Scan for the cell matching the given text and deliver its [x, y] coordinate at center. 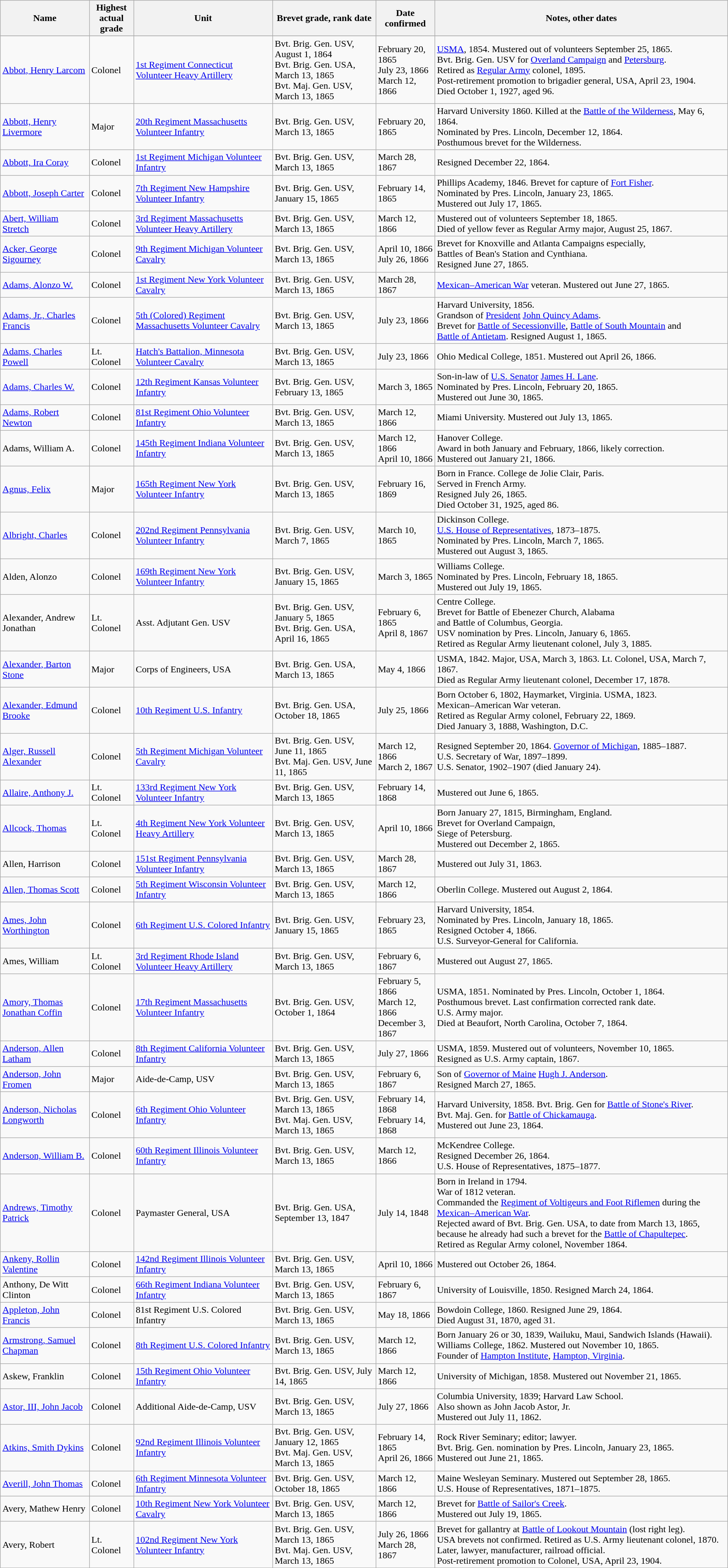
Acker, George Sigourney [45, 254]
Ohio Medical College, 1851. Mustered out April 26, 1866. [581, 356]
Adams, Jr., Charles Francis [45, 321]
University of Michigan, 1858. Mustered out November 21, 1865. [581, 1376]
Rock River Seminary; editor; lawyer. Bvt. Brig. Gen. nomination by Pres. Lincoln, January 23, 1865. Mustered out June 21, 1865. [581, 1447]
Appleton, John Francis [45, 1315]
Harvard University, 1858. Bvt. Brig. Gen for Battle of Stone's River. Bvt. Maj. Gen. for Battle of Chickamauga. Mustered out June 23, 1864. [581, 1115]
Ankeny, Rollin Valentine [45, 1265]
Avery, Robert [45, 1545]
Bvt. Brig. Gen. USV, January 12, 1865Bvt. Maj. Gen. USV, March 13, 1865 [324, 1447]
Mexican–American War veteran. Mustered out June 27, 1865. [581, 285]
Harvard University, 1854. Nominated by Pres. Lincoln, January 18, 1865. Resigned October 4, 1866. U.S. Surveyor-General for California. [581, 925]
Mustered out August 27, 1865. [581, 961]
Bvt. Brig. Gen. USA, October 18, 1865 [324, 710]
McKendree College. Resigned December 26, 1864. U.S. House of Representatives, 1875–1877. [581, 1156]
Abbott, Ira Coray [45, 163]
6th Regiment Minnesota Volunteer Infantry [203, 1483]
Ames, John Worthington [45, 925]
Albright, Charles [45, 535]
Abbott, Joseph Carter [45, 193]
Bvt. Brig. Gen. USV, July 14, 1865 [324, 1376]
April 10, 1866July 26, 1866 [405, 254]
Resigned September 20, 1864. Governor of Michigan, 1885–1887. U.S. Secretary of War, 1897–1899. U.S. Senator, 1902–1907 (died January 24). [581, 756]
6th Regiment U.S. Colored Infantry [203, 925]
February 6, 1865April 8, 1867 [405, 623]
Bvt. Brig. Gen. USV, February 13, 1865 [324, 387]
Asst. Adjutant Gen. USV [203, 623]
1st Regiment Connecticut Volunteer Heavy Artillery [203, 70]
92nd Regiment Illinois Volunteer Infantry [203, 1447]
Oberlin College. Mustered out August 2, 1864. [581, 889]
March 12, 1866March 2, 1867 [405, 756]
February 14, 1865 [405, 193]
Maine Wesleyan Seminary. Mustered out September 28, 1865. U.S. House of Representatives, 1871–1875. [581, 1483]
Avery, Mathew Henry [45, 1509]
Born in France. College de Jolie Clair, Paris. Served in French Army. Resigned July 26, 1865. Died October 31, 1925, aged 86. [581, 489]
Columbia University, 1839; Harvard Law School. Also shown as John Jacob Astor, Jr. Mustered out July 11, 1862. [581, 1407]
Agnus, Felix [45, 489]
Andrews, Timothy Patrick [45, 1213]
66th Regiment Indiana Volunteer Infantry [203, 1289]
142nd Regiment Illinois Volunteer Infantry [203, 1265]
Abbott, Henry Livermore [45, 127]
Bvt. Brig. Gen. USV, June 11, 1865Bvt. Maj. Gen. USV, June 11, 1865 [324, 756]
20th Regiment Massachusetts Volunteer Infantry [203, 127]
Resigned December 22, 1864. [581, 163]
151st Regiment Pennsylvania Volunteer Infantry [203, 864]
Son-in-law of U.S. Senator James H. Lane. Nominated by Pres. Lincoln, February 20, 1865. Mustered out June 30, 1865. [581, 387]
Brevet for Knoxville and Atlanta Campaigns especially, Battles of Bean's Station and Cynthiana. Resigned June 27, 1865. [581, 254]
July 26, 1866March 28, 1867 [405, 1545]
Anderson, John Fromen [45, 1079]
5th Regiment Wisconsin Volunteer Infantry [203, 889]
Unit [203, 18]
3rd Regiment Rhode Island Volunteer Heavy Artillery [203, 961]
Bvt. Brig. Gen. USA, September 13, 1847 [324, 1213]
60th Regiment Illinois Volunteer Infantry [203, 1156]
Abert, William Stretch [45, 223]
February 23, 1865 [405, 925]
202nd Regiment Pennsylvania Volunteer Infantry [203, 535]
Hatch's Battalion, Minnesota Volunteer Cavalry [203, 356]
Williams College. Nominated by Pres. Lincoln, February 18, 1865. Mustered out July 19, 1865. [581, 577]
Name [45, 18]
6th Regiment Ohio Volunteer Infantry [203, 1115]
Paymaster General, USA [203, 1213]
Bowdoin College, 1860. Resigned June 29, 1864. Died August 31, 1870, aged 31. [581, 1315]
8th Regiment California Volunteer Infantry [203, 1054]
8th Regiment U.S. Colored Infantry [203, 1345]
1st Regiment New York Volunteer Cavalry [203, 285]
July 25, 1866 [405, 710]
5th (Colored) Regiment Massachusetts Volunteer Cavalry [203, 321]
March 10, 1865 [405, 535]
March 12, 1866April 10, 1866 [405, 448]
9th Regiment Michigan Volunteer Cavalry [203, 254]
81st Regiment Ohio Volunteer Infantry [203, 417]
February 5, 1866March 12, 1866December 3, 1867 [405, 1007]
145th Regiment Indiana Volunteer Infantry [203, 448]
February 16, 1869 [405, 489]
133rd Regiment New York Volunteer Infantry [203, 792]
Alger, Russell Alexander [45, 756]
Allcock, Thomas [45, 828]
102nd Regiment New York Volunteer Infantry [203, 1545]
February 14, 1868 [405, 792]
17th Regiment Massachusetts Volunteer Infantry [203, 1007]
Mustered out July 31, 1863. [581, 864]
Allen, Harrison [45, 864]
Date confirmed [405, 18]
Adams, Charles W. [45, 387]
May 18, 1866 [405, 1315]
Son of Governor of Maine Hugh J. Anderson. Resigned March 27, 1865. [581, 1079]
Notes, other dates [581, 18]
Anderson, Allen Latham [45, 1054]
Mustered out October 26, 1864. [581, 1265]
Bvt. Brig. Gen. USV, October 1, 1864 [324, 1007]
Amory, Thomas Jonathan Coffin [45, 1007]
Additional Aide-de-Camp, USV [203, 1407]
Ames, William [45, 961]
15th Regiment Ohio Volunteer Infantry [203, 1376]
Corps of Engineers, USA [203, 669]
University of Louisville, 1850. Resigned March 24, 1864. [581, 1289]
February 20, 1865July 23, 1866March 12, 1866 [405, 70]
February 20, 1865 [405, 127]
1st Regiment Michigan Volunteer Infantry [203, 163]
Averill, John Thomas [45, 1483]
Bvt. Brig. Gen. USV, March 7, 1865 [324, 535]
USMA, 1859. Mustered out of volunteers, November 10, 1865. Resigned as U.S. Army captain, 1867. [581, 1054]
Anthony, De Witt Clinton [45, 1289]
Astor, III, John Jacob [45, 1407]
Bvt. Brig. Gen. USV, January 5, 1865Bvt. Brig. Gen. USA, April 16, 1865 [324, 623]
Alexander, Edmund Brooke [45, 710]
10th Regiment New York Volunteer Cavalry [203, 1509]
Bvt. Brig. Gen. USV, August 1, 1864Bvt. Brig. Gen. USA, March 13, 1865Bvt. Maj. Gen. USV, March 13, 1865 [324, 70]
Born January 27, 1815, Birmingham, England. Brevet for Overland Campaign, Siege of Petersburg. Mustered out December 2, 1865. [581, 828]
5th Regiment Michigan Volunteer Cavalry [203, 756]
Atkins, Smith Dykins [45, 1447]
February 14, 1868February 14, 1868 [405, 1115]
Bvt. Brig. Gen. USV, October 18, 1865 [324, 1483]
February 14, 1865April 26, 1866 [405, 1447]
Allaire, Anthony J. [45, 792]
Bvt. Brig. Gen. USA, March 13, 1865 [324, 669]
Anderson, Nicholas Longworth [45, 1115]
Phillips Academy, 1846. Brevet for capture of Fort Fisher. Nominated by Pres. Lincoln, January 23, 1865. Mustered out July 17, 1865. [581, 193]
165th Regiment New York Volunteer Infantry [203, 489]
81st Regiment U.S. Colored Infantry [203, 1315]
Hanover College. Award in both January and February, 1866, likely correction. Mustered out January 21, 1866. [581, 448]
Adams, William A. [45, 448]
July 14, 1848 [405, 1213]
Adams, Charles Powell [45, 356]
Askew, Franklin [45, 1376]
Alexander, Barton Stone [45, 669]
Allen, Thomas Scott [45, 889]
Mustered out June 6, 1865. [581, 792]
12th Regiment Kansas Volunteer Infantry [203, 387]
Miami University. Mustered out July 13, 1865. [581, 417]
4th Regiment New York Volunteer Heavy Artillery [203, 828]
Highestactual grade [112, 18]
May 4, 1866 [405, 669]
Aide-de-Camp, USV [203, 1079]
Abbot, Henry Larcom [45, 70]
Mustered out of volunteers September 18, 1865. Died of yellow fever as Regular Army major, August 25, 1867. [581, 223]
3rd Regiment Massachusetts Volunteer Heavy Artillery [203, 223]
Brevet grade, rank date [324, 18]
Dickinson College. U.S. House of Representatives, 1873–1875. Nominated by Pres. Lincoln, March 7, 1865. Mustered out August 3, 1865. [581, 535]
Alden, Alonzo [45, 577]
Adams, Robert Newton [45, 417]
10th Regiment U.S. Infantry [203, 710]
Brevet for Battle of Sailor's Creek. Mustered out July 19, 1865. [581, 1509]
169th Regiment New York Volunteer Infantry [203, 577]
Anderson, William B. [45, 1156]
Adams, Alonzo W. [45, 285]
Alexander, Andrew Jonathan [45, 623]
Armstrong, Samuel Chapman [45, 1345]
7th Regiment New Hampshire Volunteer Infantry [203, 193]
USMA, 1842. Major, USA, March 3, 1863. Lt. Colonel, USA, March 7, 1867. Died as Regular Army lieutenant colonel, December 17, 1878. [581, 669]
